Find where the given text appears and provide that cell's center as (x, y) coordinate. 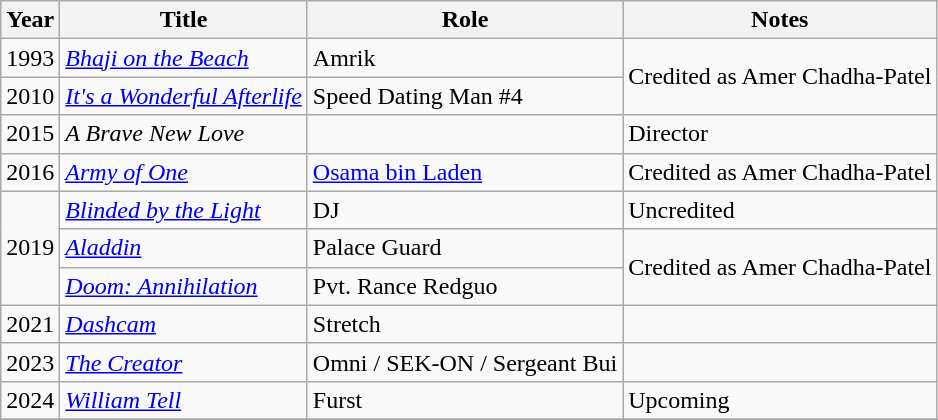
Notes (780, 20)
Amrik (464, 58)
Dashcam (184, 324)
Omni / SEK-ON / Sergeant Bui (464, 362)
Osama bin Laden (464, 172)
2023 (30, 362)
Blinded by the Light (184, 210)
Uncredited (780, 210)
Furst (464, 400)
Doom: Annihilation (184, 286)
2021 (30, 324)
Stretch (464, 324)
2024 (30, 400)
2010 (30, 96)
2016 (30, 172)
William Tell (184, 400)
Bhaji on the Beach (184, 58)
The Creator (184, 362)
Palace Guard (464, 248)
Upcoming (780, 400)
Speed Dating Man #4 (464, 96)
Aladdin (184, 248)
DJ (464, 210)
It's a Wonderful Afterlife (184, 96)
Year (30, 20)
Role (464, 20)
A Brave New Love (184, 134)
Director (780, 134)
Title (184, 20)
Pvt. Rance Redguo (464, 286)
2015 (30, 134)
1993 (30, 58)
2019 (30, 248)
Army of One (184, 172)
